Return (X, Y) of the center of cell containing provided text 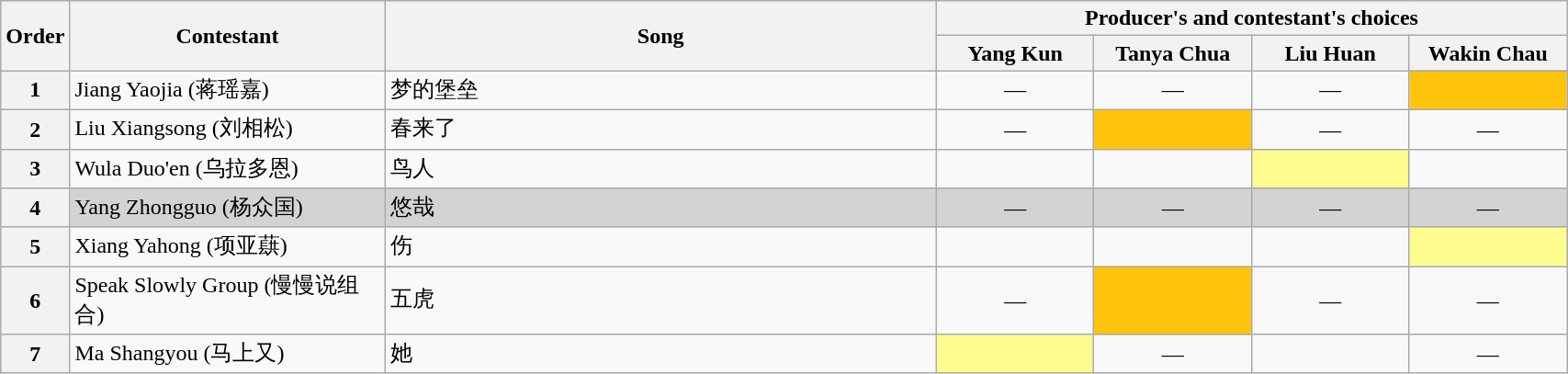
五虎 (660, 300)
Ma Shangyou (马上又) (228, 355)
梦的堡垒 (660, 90)
Wula Duo'en (乌拉多恩) (228, 169)
Yang Kun (1015, 53)
Order (35, 36)
鸟人 (660, 169)
Contestant (228, 36)
6 (35, 300)
Producer's and contestant's choices (1251, 18)
Jiang Yaojia (蒋瑶嘉) (228, 90)
Liu Xiangsong (刘相松) (228, 129)
伤 (660, 246)
Xiang Yahong (项亚蕻) (228, 246)
Liu Huan (1330, 53)
Yang Zhongguo (杨众国) (228, 208)
悠哉 (660, 208)
2 (35, 129)
Speak Slowly Group (慢慢说组合) (228, 300)
Tanya Chua (1173, 53)
Song (660, 36)
4 (35, 208)
她 (660, 355)
1 (35, 90)
7 (35, 355)
Wakin Chau (1488, 53)
春来了 (660, 129)
3 (35, 169)
5 (35, 246)
